Find where the given text appears and provide that cell's center as (x, y) coordinate. 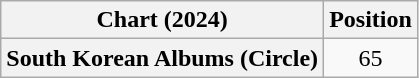
South Korean Albums (Circle) (162, 58)
65 (371, 58)
Position (371, 20)
Chart (2024) (162, 20)
